Find where the given text appears and provide that cell's center as [x, y] coordinate. 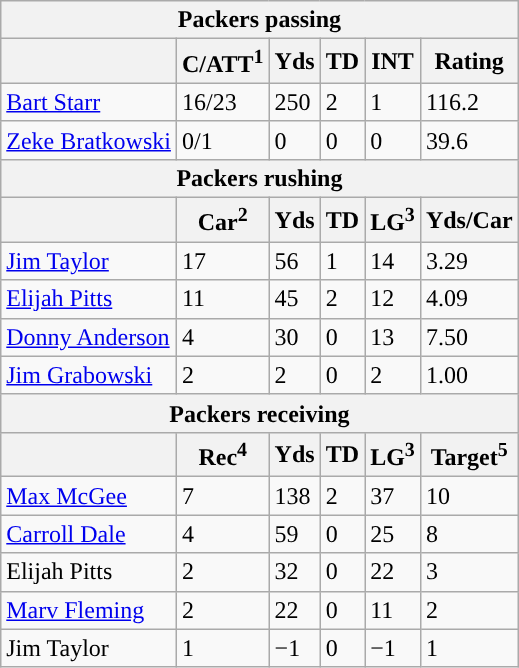
13 [393, 337]
8 [469, 534]
0/1 [222, 140]
16/23 [222, 102]
4.09 [469, 299]
138 [294, 496]
Bart Starr [89, 102]
17 [222, 261]
7 [222, 496]
250 [294, 102]
INT [393, 62]
25 [393, 534]
C/ATT1 [222, 62]
12 [393, 299]
Jim Grabowski [89, 375]
30 [294, 337]
39.6 [469, 140]
Rec4 [222, 454]
56 [294, 261]
Target5 [469, 454]
Carroll Dale [89, 534]
Packers passing [260, 20]
Max McGee [89, 496]
45 [294, 299]
Donny Anderson [89, 337]
Car2 [222, 220]
Rating [469, 62]
10 [469, 496]
37 [393, 496]
Packers rushing [260, 178]
Yds/Car [469, 220]
Marv Fleming [89, 610]
1.00 [469, 375]
116.2 [469, 102]
Zeke Bratkowski [89, 140]
59 [294, 534]
32 [294, 572]
14 [393, 261]
3 [469, 572]
7.50 [469, 337]
3.29 [469, 261]
Packers receiving [260, 413]
